Return [x, y] of the center of cell containing provided text 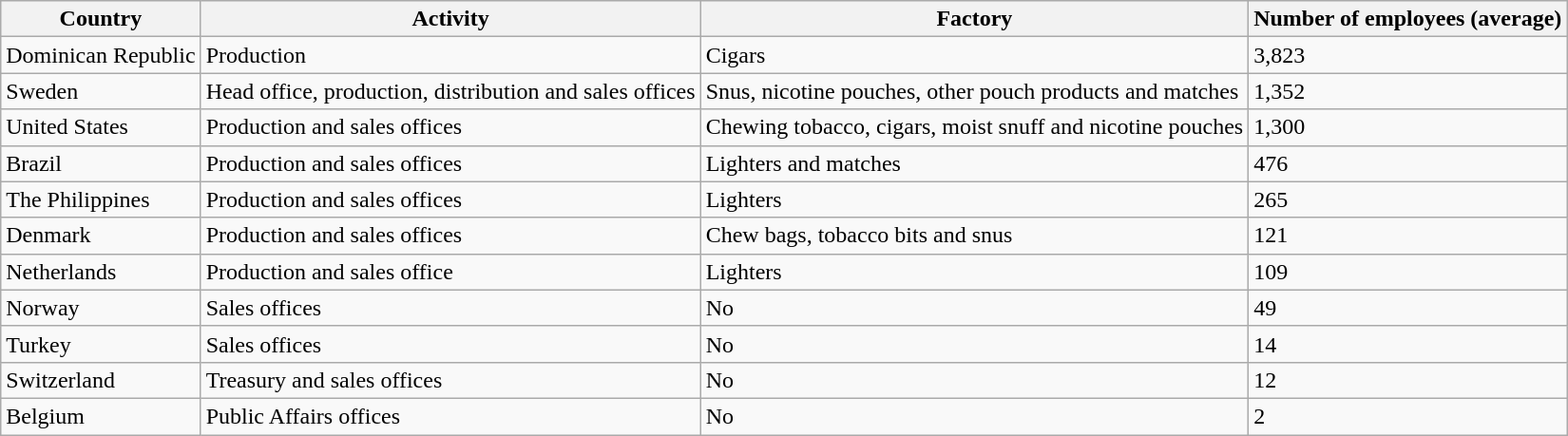
Head office, production, distribution and sales offices [450, 91]
Activity [450, 19]
Public Affairs offices [450, 416]
Denmark [101, 236]
Chewing tobacco, cigars, moist snuff and nicotine pouches [974, 127]
Belgium [101, 416]
Factory [974, 19]
109 [1408, 272]
Cigars [974, 55]
United States [101, 127]
Production and sales office [450, 272]
12 [1408, 380]
The Philippines [101, 199]
Netherlands [101, 272]
Brazil [101, 163]
121 [1408, 236]
Snus, nicotine pouches, other pouch products and matches [974, 91]
Production [450, 55]
Chew bags, tobacco bits and snus [974, 236]
3,823 [1408, 55]
14 [1408, 344]
49 [1408, 308]
Norway [101, 308]
Country [101, 19]
2 [1408, 416]
Sweden [101, 91]
Dominican Republic [101, 55]
1,352 [1408, 91]
Lighters and matches [974, 163]
476 [1408, 163]
Switzerland [101, 380]
Number of employees (average) [1408, 19]
1,300 [1408, 127]
Turkey [101, 344]
Treasury and sales offices [450, 380]
265 [1408, 199]
